Provide the [x, y] coordinate of the cell's center where the given text is located.  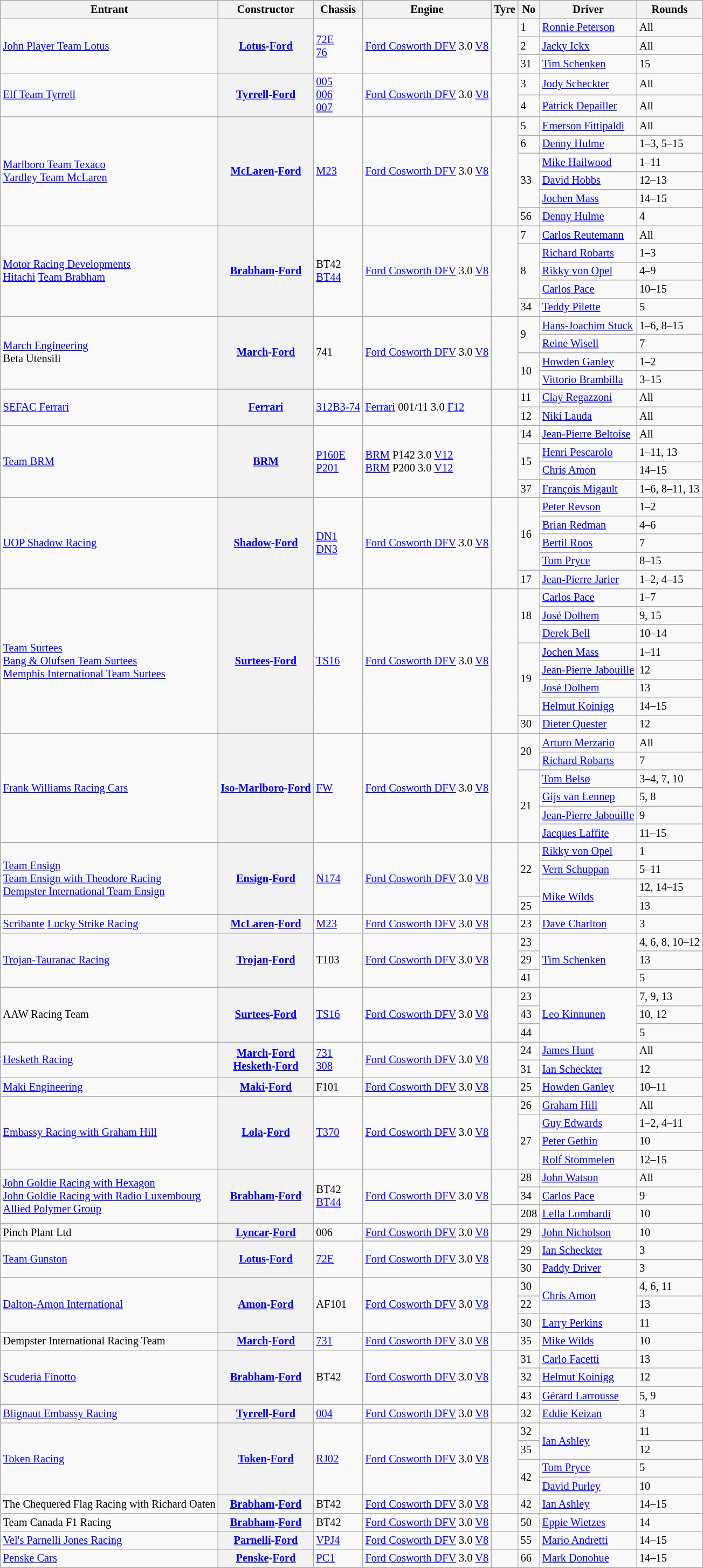
27 [529, 1141]
John Goldie Racing with Hexagon John Goldie Racing with Radio Luxembourg Allied Polymer Group [109, 1196]
Derek Bell [588, 634]
Constructor [266, 9]
10–14 [670, 634]
Ferrari 001/11 3.0 F12 [427, 406]
208 [529, 1214]
Entrant [109, 9]
Elf Team Tyrrell [109, 95]
F101 [337, 1087]
12–13 [670, 181]
Gijs van Lennep [588, 797]
Graham Hill [588, 1105]
Jean-Pierre Beltoise [588, 434]
Jacky Ickx [588, 46]
March-FordHesketh-Ford [266, 1059]
T370 [337, 1133]
21 [529, 806]
005006007 [337, 95]
Reine Wisell [588, 343]
Bertil Roos [588, 543]
Penske Cars [109, 1558]
44 [529, 1032]
72E76 [337, 45]
Brian Redman [588, 525]
Hans-Joachim Stuck [588, 325]
9, 15 [670, 615]
1–6, 8–15 [670, 325]
VPJ4 [337, 1541]
66 [529, 1558]
Team Surtees Bang & Olufsen Team Surtees Memphis International Team Surtees [109, 661]
Team Canada F1 Racing [109, 1522]
Frank Williams Racing Cars [109, 788]
Maki Engineering [109, 1087]
Vel's Parnelli Jones Racing [109, 1541]
Carlos Reutemann [588, 235]
David Purley [588, 1486]
Mike Hailwood [588, 162]
Gérard Larrousse [588, 1396]
Trojan-Ford [266, 960]
4, 6, 11 [670, 1287]
10–15 [670, 289]
Peter Revson [588, 507]
50 [529, 1522]
Lella Lombardi [588, 1214]
37 [529, 489]
10–11 [670, 1087]
John Player Team Lotus [109, 45]
5, 9 [670, 1396]
Leo Kinnunen [588, 1014]
BRM P142 3.0 V12BRM P200 3.0 V12 [427, 461]
James Hunt [588, 1051]
March Engineering Beta Utensili [109, 352]
006 [337, 1232]
Lyncar-Ford [266, 1232]
Lola-Ford [266, 1133]
Tyre [505, 9]
7, 9, 13 [670, 996]
Dalton-Amon International [109, 1305]
Paddy Driver [588, 1268]
Clay Regazzoni [588, 398]
The Chequered Flag Racing with Richard Oaten [109, 1504]
5, 8 [670, 797]
28 [529, 1178]
Mark Donohue [588, 1558]
Ensign-Ford [266, 878]
Token Racing [109, 1459]
Larry Perkins [588, 1323]
Tom Belsø [588, 779]
1–2, 4–11 [670, 1123]
Jacques Laffite [588, 833]
1–6, 8–11, 13 [670, 489]
Vittorio Brambilla [588, 380]
Mario Andretti [588, 1541]
BRM [266, 461]
41 [529, 978]
Peter Gethin [588, 1141]
Embassy Racing with Graham Hill [109, 1133]
Guy Edwards [588, 1123]
Driver [588, 9]
Token-Ford [266, 1459]
Scuderia Finotto [109, 1377]
AAW Racing Team [109, 1014]
John Nicholson [588, 1232]
1–7 [670, 598]
731 308 [337, 1059]
Dieter Quester [588, 724]
Eddie Keizan [588, 1413]
8 [529, 270]
1–2, 4–15 [670, 579]
10, 12 [670, 1015]
Ronnie Peterson [588, 27]
RJ02 [337, 1459]
Chassis [337, 9]
3–4, 7, 10 [670, 779]
Maki-Ford [266, 1087]
AF101 [337, 1305]
Penske-Ford [266, 1558]
SEFAC Ferrari [109, 406]
Dave Charlton [588, 924]
Jody Scheckter [588, 84]
1–11, 13 [670, 452]
24 [529, 1051]
55 [529, 1541]
Blignaut Embassy Racing [109, 1413]
Dempster International Racing Team [109, 1341]
1–3, 5–15 [670, 144]
26 [529, 1105]
Team BRM [109, 461]
Iso-Marlboro-Ford [266, 788]
20 [529, 751]
Scribante Lucky Strike Racing [109, 924]
Amon-Ford [266, 1305]
11–15 [670, 833]
Vern Schuppan [588, 870]
5–11 [670, 870]
8–15 [670, 561]
Ferrari [266, 406]
UOP Shadow Racing [109, 543]
56 [529, 217]
Eppie Wietzes [588, 1522]
4–9 [670, 271]
1–3 [670, 253]
P160EP201 [337, 461]
Niki Lauda [588, 416]
741 [337, 352]
Shadow-Ford [266, 543]
Rounds [670, 9]
PC1 [337, 1558]
12, 14–15 [670, 887]
004 [337, 1413]
Trojan-Tauranac Racing [109, 960]
Patrick Depailler [588, 106]
12–15 [670, 1160]
Carlo Facetti [588, 1359]
Team Gunston [109, 1259]
François Migault [588, 489]
T103 [337, 960]
N174 [337, 878]
Team Ensign Team Ensign with Theodore Racing Dempster International Team Ensign [109, 878]
4–6 [670, 525]
3–15 [670, 380]
No [529, 9]
6 [529, 144]
Arturo Merzario [588, 743]
Pinch Plant Ltd [109, 1232]
David Hobbs [588, 181]
FW [337, 788]
Parnelli-Ford [266, 1541]
Henri Pescarolo [588, 452]
Engine [427, 9]
731 [337, 1341]
16 [529, 533]
Rolf Stommelen [588, 1160]
33 [529, 180]
2 [529, 46]
DN1DN3 [337, 543]
17 [529, 579]
Jean-Pierre Jarier [588, 579]
Teddy Pilette [588, 307]
John Watson [588, 1178]
Hesketh Racing [109, 1059]
19 [529, 679]
Emerson Fittipaldi [588, 126]
72E [337, 1259]
Marlboro Team Texaco Yardley Team McLaren [109, 171]
312B3-74 [337, 406]
18 [529, 615]
Motor Racing Developments Hitachi Team Brabham [109, 271]
4, 6, 8, 10–12 [670, 942]
